Find where the given text appears and provide that cell's center as (x, y) coordinate. 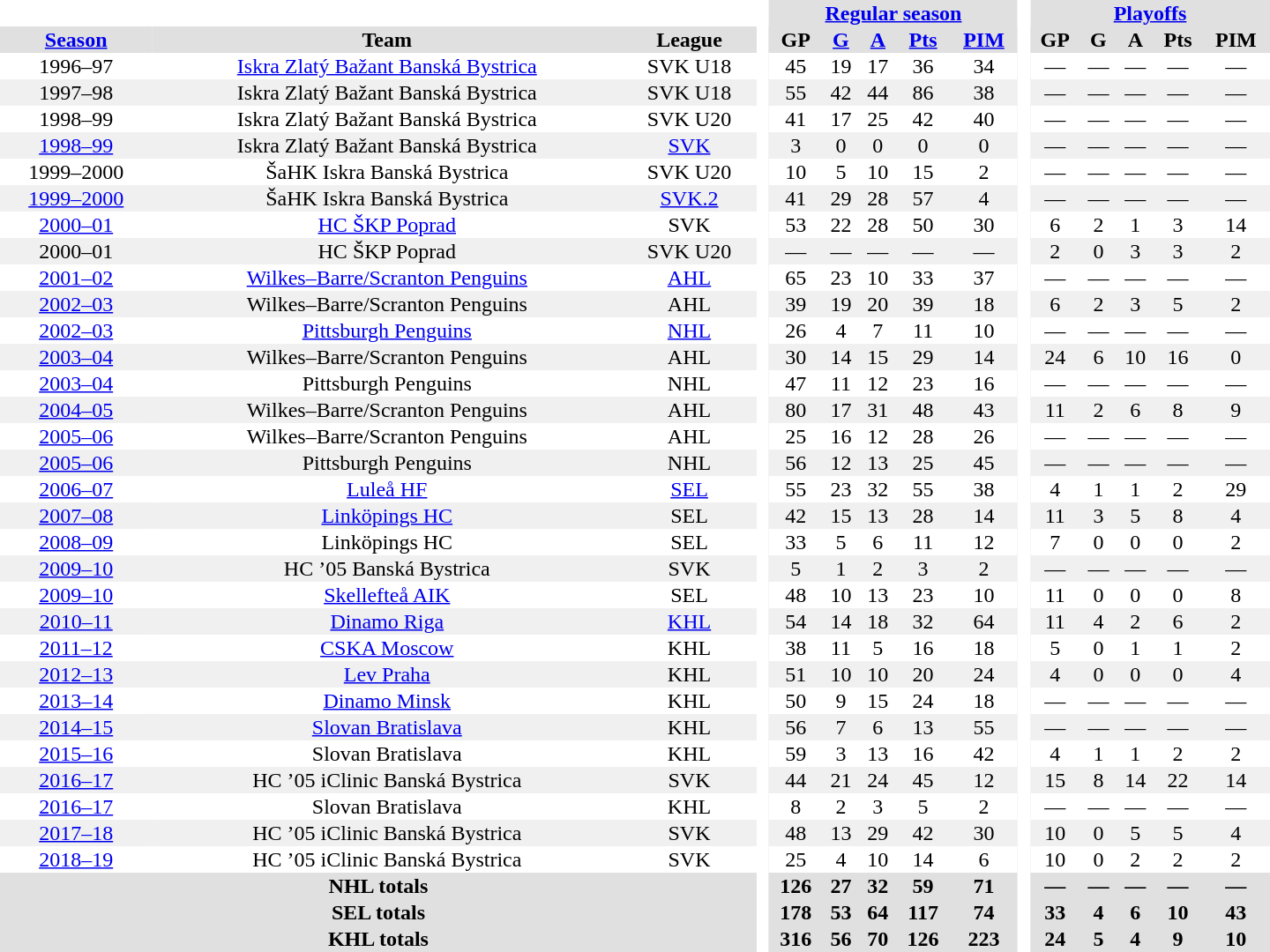
2018–19 (76, 859)
178 (796, 912)
2014–15 (76, 727)
86 (923, 93)
223 (984, 939)
2015–16 (76, 754)
47 (796, 383)
SVK.2 (690, 198)
2013–14 (76, 701)
Luleå HF (386, 489)
Playoffs (1150, 13)
HC ’05 Banská Bystrica (386, 569)
51 (796, 674)
Skellefteå AIK (386, 595)
2011–12 (76, 648)
1997–98 (76, 93)
NHL totals (378, 886)
League (690, 40)
316 (796, 939)
2006–07 (76, 489)
2007–08 (76, 516)
37 (984, 278)
1996–97 (76, 66)
2004–05 (76, 410)
Dinamo Riga (386, 621)
Lev Praha (386, 674)
65 (796, 278)
74 (984, 912)
80 (796, 410)
Team (386, 40)
117 (923, 912)
71 (984, 886)
Season (76, 40)
31 (878, 410)
SEL totals (378, 912)
54 (796, 621)
2010–11 (76, 621)
2008–09 (76, 542)
40 (984, 119)
KHL totals (378, 939)
2017–18 (76, 833)
CSKA Moscow (386, 648)
70 (878, 939)
36 (923, 66)
34 (984, 66)
21 (840, 780)
57 (923, 198)
2001–02 (76, 278)
Dinamo Minsk (386, 701)
2012–13 (76, 674)
27 (840, 886)
Regular season (893, 13)
